Return the (x, y) coordinate for the center point of the cell that contains the specified text.  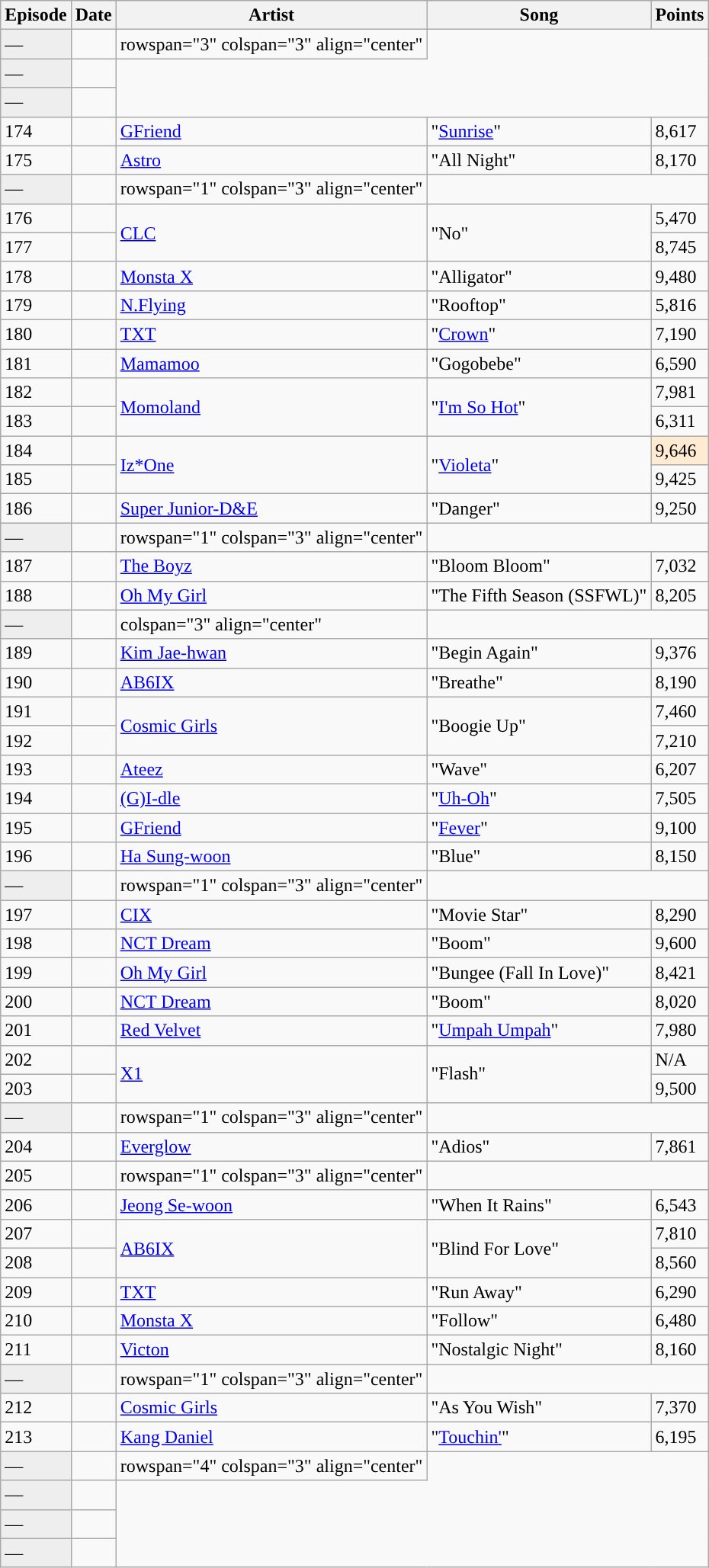
Artist (271, 15)
"The Fifth Season (SSFWL)" (539, 595)
rowspan="4" colspan="3" align="center" (271, 1466)
186 (36, 508)
6,290 (680, 1292)
"Bloom Bloom" (539, 566)
"Sunrise" (539, 131)
Kang Daniel (271, 1437)
"Alligator" (539, 276)
181 (36, 364)
8,290 (680, 915)
Kim Jae-hwan (271, 653)
185 (36, 479)
Ha Sung-woon (271, 857)
"Blind For Love" (539, 1248)
"As You Wish" (539, 1408)
194 (36, 798)
N.Flying (271, 305)
8,560 (680, 1262)
7,460 (680, 711)
Episode (36, 15)
9,500 (680, 1089)
6,480 (680, 1321)
189 (36, 653)
Momoland (271, 407)
8,020 (680, 1002)
7,370 (680, 1408)
5,816 (680, 305)
Points (680, 15)
9,250 (680, 508)
211 (36, 1350)
6,590 (680, 364)
9,376 (680, 653)
199 (36, 973)
8,160 (680, 1350)
"Danger" (539, 508)
"Bungee (Fall In Love)" (539, 973)
7,980 (680, 1031)
Iz*One (271, 465)
"Blue" (539, 857)
Astro (271, 160)
"Wave" (539, 769)
"Gogobebe" (539, 364)
(G)I-dle (271, 798)
8,190 (680, 682)
Date (93, 15)
Song (539, 15)
"Breathe" (539, 682)
"Flash" (539, 1074)
rowspan="3" colspan="3" align="center" (271, 44)
Super Junior-D&E (271, 508)
176 (36, 218)
212 (36, 1408)
"Run Away" (539, 1292)
Everglow (271, 1146)
8,150 (680, 857)
"Crown" (539, 334)
6,207 (680, 769)
190 (36, 682)
6,311 (680, 422)
177 (36, 247)
The Boyz (271, 566)
206 (36, 1204)
7,981 (680, 393)
197 (36, 915)
175 (36, 160)
"Nostalgic Night" (539, 1350)
210 (36, 1321)
8,205 (680, 595)
182 (36, 393)
179 (36, 305)
"All Night" (539, 160)
"Begin Again" (539, 653)
204 (36, 1146)
184 (36, 451)
213 (36, 1437)
"Fever" (539, 827)
7,190 (680, 334)
"Violeta" (539, 465)
5,470 (680, 218)
"Umpah Umpah" (539, 1031)
CLC (271, 232)
209 (36, 1292)
208 (36, 1262)
178 (36, 276)
7,810 (680, 1233)
Ateez (271, 769)
191 (36, 711)
"Uh-Oh" (539, 798)
202 (36, 1060)
colspan="3" align="center" (271, 624)
9,100 (680, 827)
Red Velvet (271, 1031)
"When It Rains" (539, 1204)
"I'm So Hot" (539, 407)
"Rooftop" (539, 305)
183 (36, 422)
8,421 (680, 973)
"Follow" (539, 1321)
192 (36, 740)
X1 (271, 1074)
187 (36, 566)
"Adios" (539, 1146)
9,480 (680, 276)
196 (36, 857)
9,600 (680, 944)
7,032 (680, 566)
7,861 (680, 1146)
180 (36, 334)
7,505 (680, 798)
9,646 (680, 451)
"Touchin'" (539, 1437)
Victon (271, 1350)
N/A (680, 1060)
195 (36, 827)
Jeong Se-woon (271, 1204)
201 (36, 1031)
198 (36, 944)
7,210 (680, 740)
8,617 (680, 131)
6,195 (680, 1437)
174 (36, 131)
6,543 (680, 1204)
9,425 (680, 479)
207 (36, 1233)
"Movie Star" (539, 915)
"No" (539, 232)
8,170 (680, 160)
8,745 (680, 247)
205 (36, 1175)
CIX (271, 915)
188 (36, 595)
193 (36, 769)
200 (36, 1002)
"Boogie Up" (539, 726)
Mamamoo (271, 364)
203 (36, 1089)
